Search for the cell housing the specified text and yield its [X, Y] center coordinate. 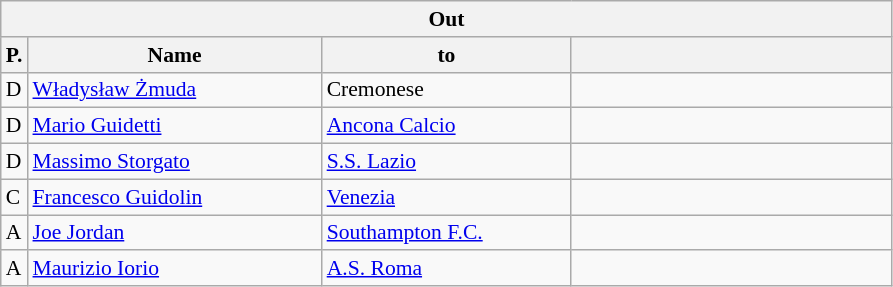
Cremonese [447, 90]
to [447, 55]
Maurizio Iorio [174, 269]
Venezia [447, 197]
C [14, 197]
Mario Guidetti [174, 126]
Name [174, 55]
A.S. Roma [447, 269]
Francesco Guidolin [174, 197]
Out [446, 19]
Southampton F.C. [447, 233]
Massimo Storgato [174, 162]
P. [14, 55]
Ancona Calcio [447, 126]
Joe Jordan [174, 233]
Władysław Żmuda [174, 90]
S.S. Lazio [447, 162]
